Scan for the cell matching the given text and deliver its [X, Y] coordinate at center. 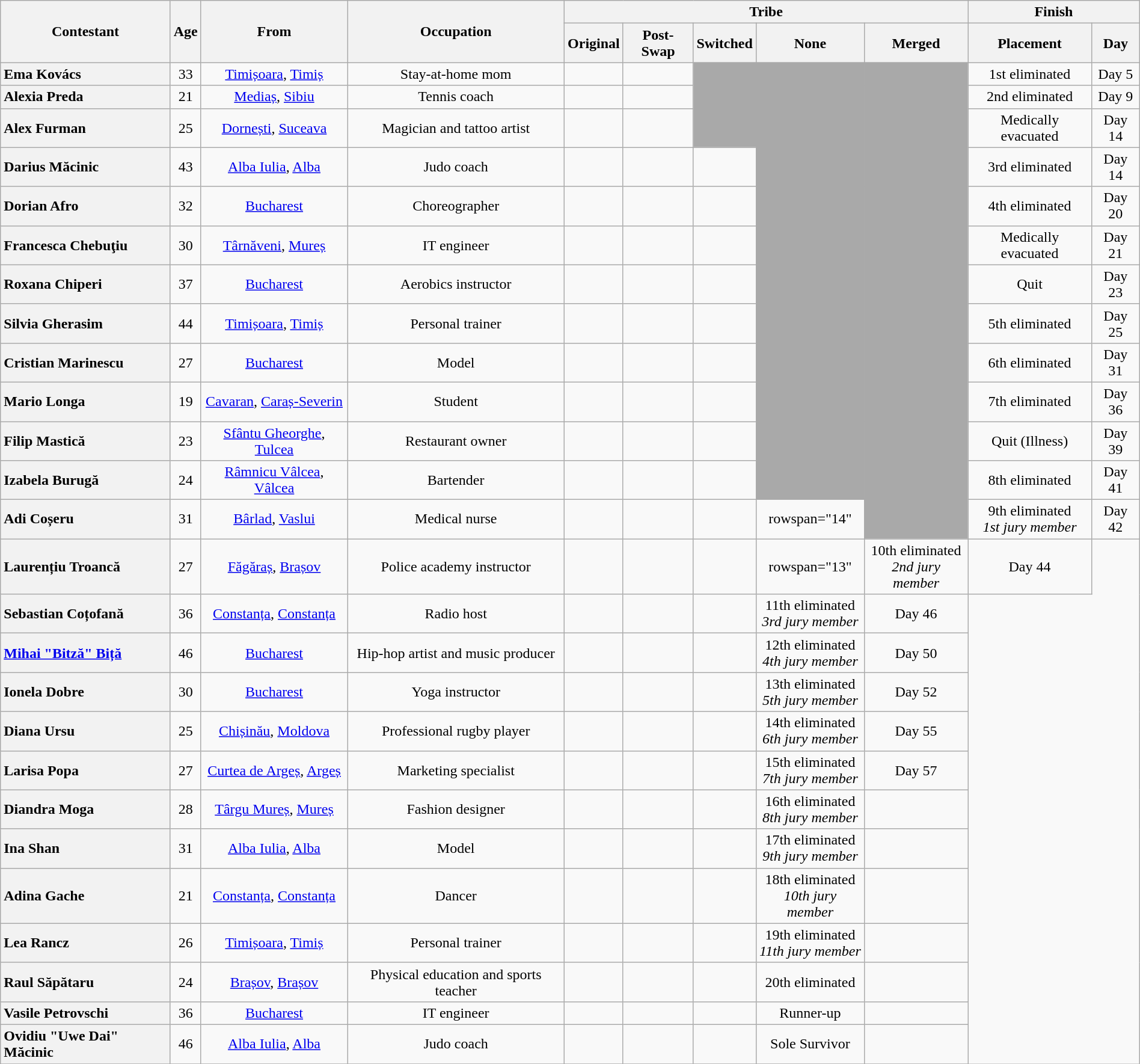
11th eliminated 3rd jury member [810, 613]
17th eliminated 9th jury member [810, 848]
2nd eliminated [1030, 97]
Switched [725, 43]
Day 41 [1115, 480]
Restaurant owner [456, 440]
Day 55 [916, 731]
Târnăveni, Mureș [274, 245]
Finish [1054, 12]
Diandra Moga [85, 810]
7th eliminated [1030, 402]
Făgăraș, Brașov [274, 567]
Day 21 [1115, 245]
Raul Săpătaru [85, 982]
Tribe [766, 12]
Ema Kovács [85, 74]
Medical nurse [456, 520]
rowspan="14" [810, 520]
Marketing specialist [456, 770]
Francesca Chebuţiu [85, 245]
Day 36 [1115, 402]
32 [185, 206]
Radio host [456, 613]
Professional rugby player [456, 731]
4th eliminated [1030, 206]
Dancer [456, 896]
6th eliminated [1030, 362]
Bartender [456, 480]
Laurențiu Troancă [85, 567]
Larisa Popa [85, 770]
15th eliminated 7th jury member [810, 770]
Choreographer [456, 206]
37 [185, 284]
Târgu Mureș, Mureș [274, 810]
Tennis coach [456, 97]
Alex Furman [85, 128]
Placement [1030, 43]
28 [185, 810]
Police academy instructor [456, 567]
19th eliminated 11th jury member [810, 943]
Adi Coșeru [85, 520]
Curtea de Argeș, Argeș [274, 770]
Diana Ursu [85, 731]
Mihai "Bitză" Biță [85, 653]
Cavaran, Caraș-Severin [274, 402]
19 [185, 402]
Day 9 [1115, 97]
Day 57 [916, 770]
Day 5 [1115, 74]
Day 20 [1115, 206]
Day 39 [1115, 440]
26 [185, 943]
Alexia Preda [85, 97]
Cristian Marinescu [85, 362]
44 [185, 324]
Silvia Gherasim [85, 324]
Chișinău, Moldova [274, 731]
Day 46 [916, 613]
Physical education and sports teacher [456, 982]
Day 31 [1115, 362]
Sole Survivor [810, 1044]
Yoga instructor [456, 692]
Dorian Afro [85, 206]
33 [185, 74]
Quit (Illness) [1030, 440]
23 [185, 440]
Day 44 [1030, 567]
Adina Gache [85, 896]
Fashion designer [456, 810]
Râmnicu Vâlcea, Vâlcea [274, 480]
Mediaș, Sibiu [274, 97]
Dornești, Suceava [274, 128]
8th eliminated [1030, 480]
Day 50 [916, 653]
Sfântu Gheorghe, Tulcea [274, 440]
Day 42 [1115, 520]
Day 23 [1115, 284]
Darius Măcinic [85, 167]
Filip Mastică [85, 440]
Student [456, 402]
Vasile Petrovschi [85, 1013]
Merged [916, 43]
Ionela Dobre [85, 692]
20th eliminated [810, 982]
9th eliminated 1st jury member [1030, 520]
From [274, 31]
14th eliminated 6th jury member [810, 731]
Original [594, 43]
Aerobics instructor [456, 284]
Occupation [456, 31]
Day [1115, 43]
43 [185, 167]
1st eliminated [1030, 74]
18th eliminated 10th jury member [810, 896]
Quit [1030, 284]
12th eliminated 4th jury member [810, 653]
Age [185, 31]
Sebastian Coțofană [85, 613]
Izabela Burugă [85, 480]
Ina Shan [85, 848]
Stay-at-home mom [456, 74]
13th eliminated 5th jury member [810, 692]
Brașov, Brașov [274, 982]
Bârlad, Vaslui [274, 520]
Roxana Chiperi [85, 284]
Magician and tattoo artist [456, 128]
3rd eliminated [1030, 167]
Mario Longa [85, 402]
10th eliminated 2nd jury member [916, 567]
5th eliminated [1030, 324]
Ovidiu "Uwe Dai" Măcinic [85, 1044]
Day 25 [1115, 324]
Day 52 [916, 692]
Hip-hop artist and music producer [456, 653]
Lea Rancz [85, 943]
Runner-up [810, 1013]
Contestant [85, 31]
16th eliminated 8th jury member [810, 810]
rowspan="13" [810, 567]
None [810, 43]
Post-Swap [658, 43]
